From the cell containing the given text, extract its center point as (x, y) coordinate. 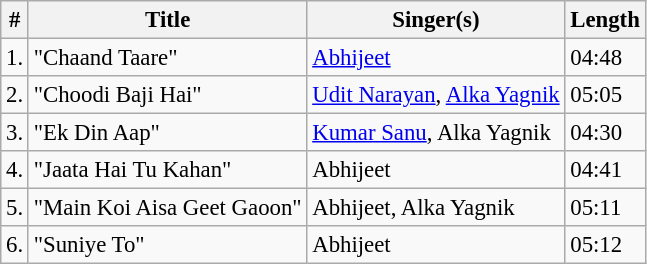
05:12 (605, 245)
Singer(s) (436, 20)
"Jaata Hai Tu Kahan" (167, 170)
Udit Narayan, Alka Yagnik (436, 95)
6. (15, 245)
"Chaand Taare" (167, 58)
"Ek Din Aap" (167, 133)
Kumar Sanu, Alka Yagnik (436, 133)
# (15, 20)
"Main Koi Aisa Geet Gaoon" (167, 208)
05:11 (605, 208)
"Choodi Baji Hai" (167, 95)
1. (15, 58)
"Suniye To" (167, 245)
5. (15, 208)
Title (167, 20)
4. (15, 170)
2. (15, 95)
Abhijeet, Alka Yagnik (436, 208)
05:05 (605, 95)
Length (605, 20)
04:30 (605, 133)
3. (15, 133)
04:48 (605, 58)
04:41 (605, 170)
